Scan for the cell matching the given text and deliver its [x, y] coordinate at center. 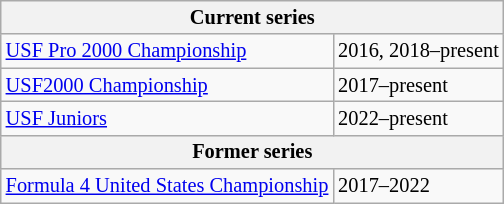
2016, 2018–present [418, 51]
USF Pro 2000 Championship [168, 51]
USF Juniors [168, 118]
2022–present [418, 118]
Current series [252, 17]
USF2000 Championship [168, 85]
Former series [252, 152]
2017–present [418, 85]
Formula 4 United States Championship [168, 186]
2017–2022 [418, 186]
